Detect which cell encompasses the target text, then output its (x, y) center coordinate. 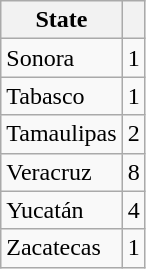
State (62, 20)
Veracruz (62, 172)
8 (134, 172)
Yucatán (62, 210)
Sonora (62, 58)
4 (134, 210)
Zacatecas (62, 248)
Tamaulipas (62, 134)
2 (134, 134)
Tabasco (62, 96)
